Capture the cell that displays the provided text and extract its [X, Y] central coordinate. 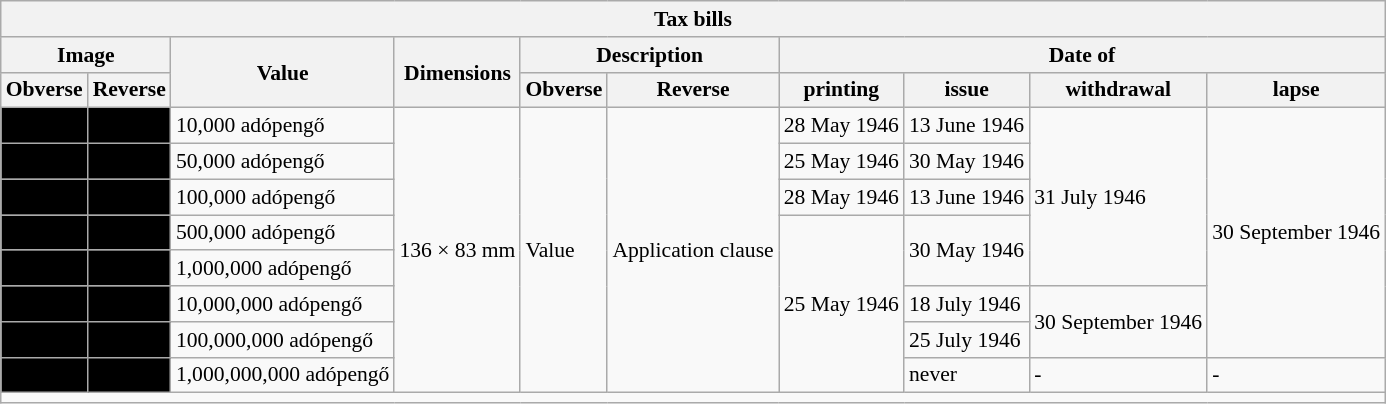
Date of [1082, 55]
Image [86, 55]
25 July 1946 [966, 340]
Description [649, 55]
1,000,000 adópengő [283, 269]
issue [966, 90]
Tax bills [693, 19]
136 × 83 mm [457, 250]
Application clause [692, 250]
50,000 adópengő [283, 162]
1,000,000,000 adópengő [283, 375]
100,000 adópengő [283, 197]
10,000 adópengő [283, 126]
printing [842, 90]
Dimensions [457, 72]
withdrawal [1118, 90]
10,000,000 adópengő [283, 304]
18 July 1946 [966, 304]
never [966, 375]
lapse [1296, 90]
31 July 1946 [1118, 197]
100,000,000 adópengő [283, 340]
500,000 adópengő [283, 233]
